Capture the cell that displays the provided text and extract its (X, Y) central coordinate. 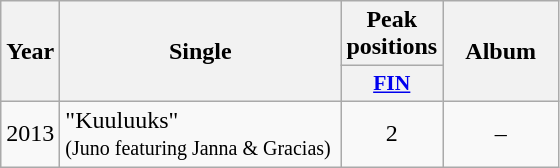
Album (501, 52)
Year (30, 52)
2013 (30, 134)
2 (392, 134)
– (501, 134)
"Kuuluuks"(Juno featuring Janna & Gracias) (200, 134)
Single (200, 52)
Peak positions (392, 34)
FIN (392, 84)
